Extract the (x, y) coordinate from the center of the cell holding the provided text.  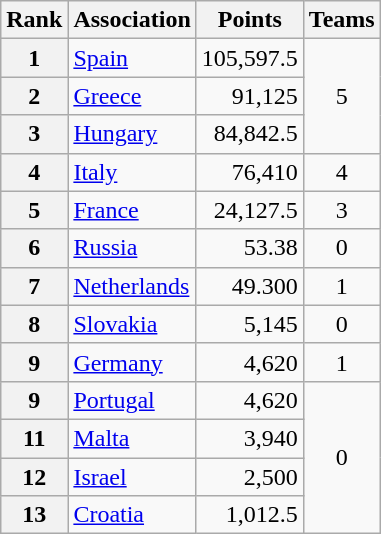
3,940 (250, 438)
Germany (132, 362)
24,127.5 (250, 210)
5,145 (250, 324)
Portugal (132, 400)
11 (34, 438)
2,500 (250, 477)
84,842.5 (250, 134)
France (132, 210)
Italy (132, 172)
91,125 (250, 96)
Points (250, 20)
Croatia (132, 515)
Israel (132, 477)
Association (132, 20)
53.38 (250, 248)
Netherlands (132, 286)
7 (34, 286)
76,410 (250, 172)
Hungary (132, 134)
Greece (132, 96)
Slovakia (132, 324)
Teams (342, 20)
Russia (132, 248)
Rank (34, 20)
105,597.5 (250, 58)
8 (34, 324)
12 (34, 477)
49.300 (250, 286)
1,012.5 (250, 515)
Spain (132, 58)
Malta (132, 438)
13 (34, 515)
6 (34, 248)
2 (34, 96)
